For the text-containing cell, return its midpoint in [X, Y] coordinate format. 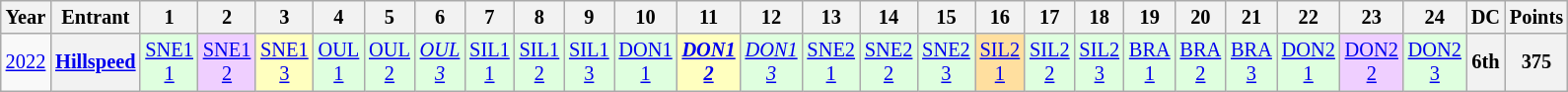
21 [1251, 17]
4 [339, 17]
BRA1 [1150, 62]
OUL2 [390, 62]
Year [26, 17]
DON23 [1435, 62]
9 [589, 17]
SNE12 [227, 62]
2022 [26, 62]
BRA2 [1201, 62]
SNE13 [284, 62]
OUL3 [440, 62]
DC [1485, 17]
375 [1536, 62]
19 [1150, 17]
DON22 [1372, 62]
16 [1000, 17]
DON11 [646, 62]
SIL22 [1049, 62]
Points [1536, 17]
12 [771, 17]
1 [169, 17]
BRA3 [1251, 62]
OUL1 [339, 62]
DON12 [709, 62]
SNE22 [889, 62]
23 [1372, 17]
6 [440, 17]
3 [284, 17]
6th [1485, 62]
SIL12 [539, 62]
14 [889, 17]
5 [390, 17]
17 [1049, 17]
DON13 [771, 62]
24 [1435, 17]
7 [489, 17]
15 [946, 17]
2 [227, 17]
DON21 [1309, 62]
SIL23 [1100, 62]
Hillspeed [95, 62]
11 [709, 17]
10 [646, 17]
8 [539, 17]
Entrant [95, 17]
SNE21 [830, 62]
13 [830, 17]
SIL11 [489, 62]
SNE23 [946, 62]
SNE11 [169, 62]
SIL21 [1000, 62]
SIL13 [589, 62]
20 [1201, 17]
22 [1309, 17]
18 [1100, 17]
